Locate the cell with the specified text and output its (X, Y) center coordinate. 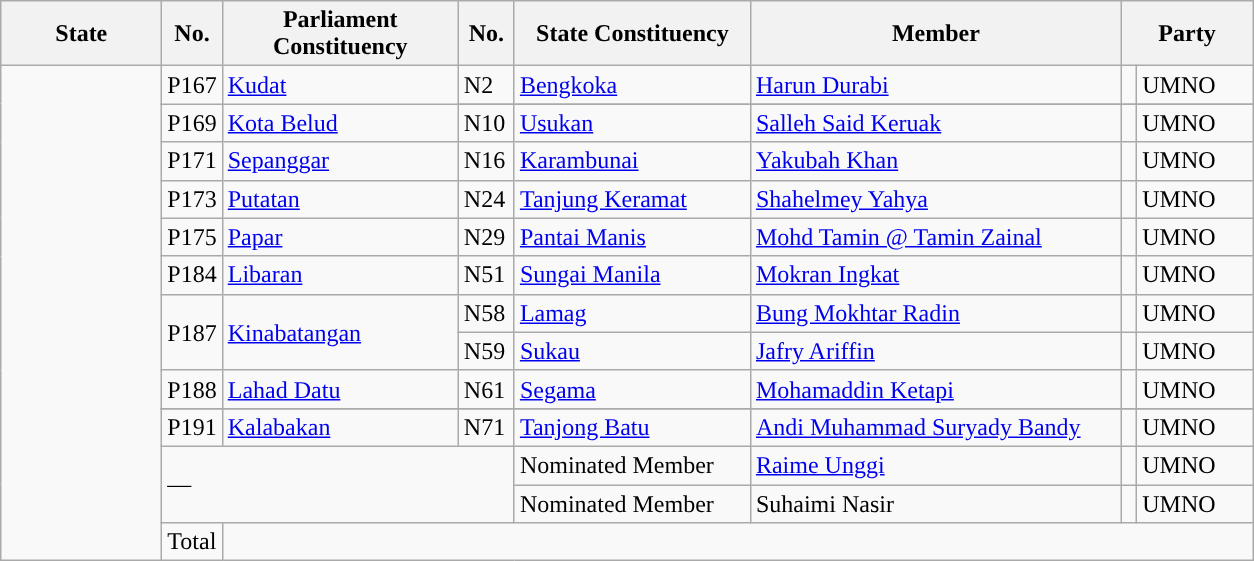
Raime Unggi (936, 465)
Member (936, 34)
Mohd Tamin @ Tamin Zainal (936, 237)
Segama (632, 389)
Kota Belud (340, 123)
Yakubah Khan (936, 161)
P169 (192, 123)
Usukan (632, 123)
Tanjung Keramat (632, 199)
N51 (486, 275)
N71 (486, 427)
N16 (486, 161)
Andi Muhammad Suryady Bandy (936, 427)
P173 (192, 199)
N10 (486, 123)
Mokran Ingkat (936, 275)
P184 (192, 275)
Total (192, 542)
Bengkoka (632, 85)
N24 (486, 199)
Sungai Manila (632, 275)
Lamag (632, 313)
Lahad Datu (340, 389)
State (82, 34)
N2 (486, 85)
Karambunai (632, 161)
Parliament Constituency (340, 34)
Mohamaddin Ketapi (936, 389)
Tanjong Batu (632, 427)
Jafry Ariffin (936, 351)
P187 (192, 332)
Papar (340, 237)
Harun Durabi (936, 85)
N29 (486, 237)
Salleh Said Keruak (936, 123)
Sukau (632, 351)
Bung Mokhtar Radin (936, 313)
P188 (192, 389)
N58 (486, 313)
State Constituency (632, 34)
Kudat (340, 85)
P175 (192, 237)
Party (1186, 34)
N61 (486, 389)
Suhaimi Nasir (936, 503)
P171 (192, 161)
Pantai Manis (632, 237)
Putatan (340, 199)
Libaran (340, 275)
Kalabakan (340, 427)
Kinabatangan (340, 332)
N59 (486, 351)
Shahelmey Yahya (936, 199)
— (338, 484)
P191 (192, 427)
P167 (192, 85)
Sepanggar (340, 161)
